Locate the cell with the specified text and output its (x, y) center coordinate. 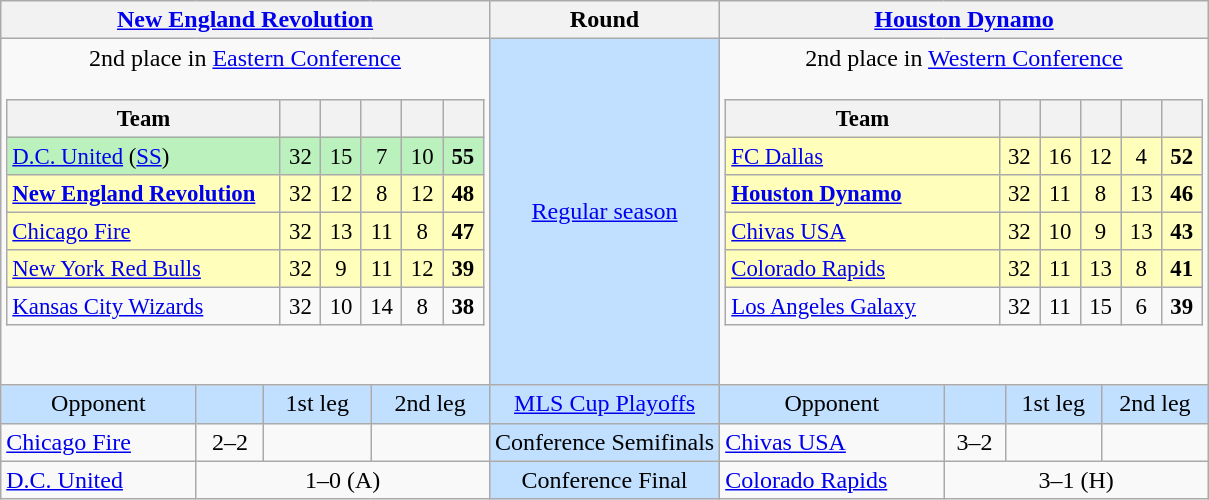
Conference Final (604, 480)
1–0 (A) (342, 480)
3–1 (H) (1076, 480)
Conference Semifinals (604, 442)
6 (1142, 306)
3–2 (974, 442)
43 (1182, 231)
14 (382, 306)
16 (1060, 156)
FC Dallas (862, 156)
MLS Cup Playoffs (604, 404)
7 (382, 156)
41 (1182, 268)
2–2 (230, 442)
55 (462, 156)
Kansas City Wizards (144, 306)
D.C. United (98, 480)
4 (1142, 156)
Los Angeles Galaxy (862, 306)
52 (1182, 156)
New York Red Bulls (144, 268)
46 (1182, 193)
47 (462, 231)
D.C. United (SS) (144, 156)
38 (462, 306)
48 (462, 193)
Round (604, 20)
Regular season (604, 212)
